For the text-containing cell, return its midpoint in [X, Y] coordinate format. 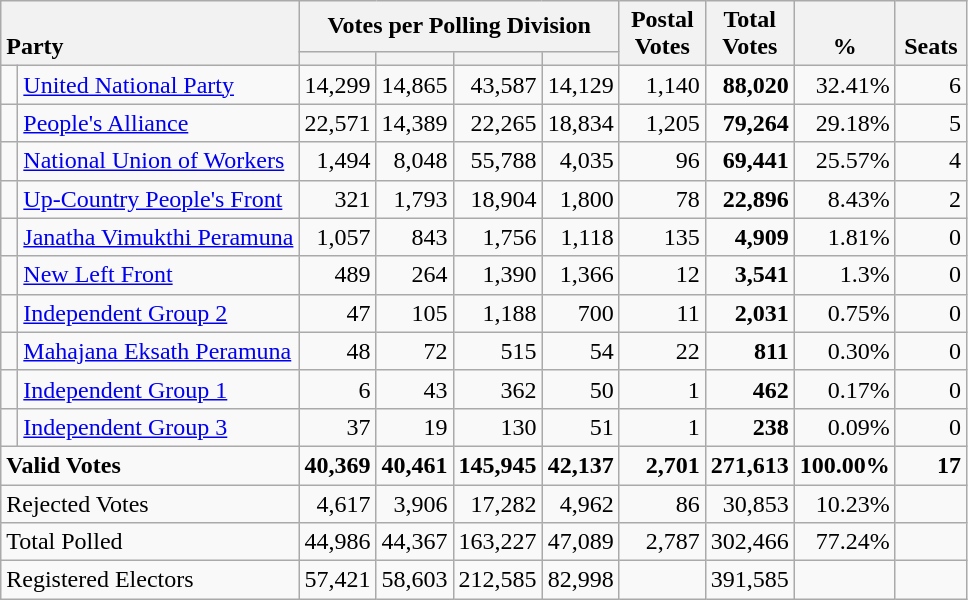
19 [414, 427]
843 [414, 237]
1.3% [844, 275]
1,140 [662, 85]
72 [414, 351]
1,390 [498, 275]
Registered Electors [150, 580]
Valid Votes [150, 465]
86 [662, 503]
462 [750, 389]
Votes per Polling Division [459, 26]
54 [580, 351]
700 [580, 313]
82,998 [580, 580]
32.41% [844, 85]
811 [750, 351]
Independent Group 3 [158, 427]
14,389 [414, 123]
57,421 [338, 580]
100.00% [844, 465]
1,057 [338, 237]
4,909 [750, 237]
43,587 [498, 85]
Janatha Vimukthi Peramuna [158, 237]
Total Votes [750, 34]
362 [498, 389]
1,118 [580, 237]
1.81% [844, 237]
264 [414, 275]
2 [930, 199]
212,585 [498, 580]
88,020 [750, 85]
163,227 [498, 542]
78 [662, 199]
Party [150, 34]
12 [662, 275]
3,906 [414, 503]
11 [662, 313]
National Union of Workers [158, 161]
22,265 [498, 123]
0.30% [844, 351]
77.24% [844, 542]
271,613 [750, 465]
391,585 [750, 580]
130 [498, 427]
Total Polled [150, 542]
8.43% [844, 199]
4,617 [338, 503]
48 [338, 351]
40,461 [414, 465]
Rejected Votes [150, 503]
0.75% [844, 313]
44,367 [414, 542]
321 [338, 199]
302,466 [750, 542]
79,264 [750, 123]
4,962 [580, 503]
14,865 [414, 85]
18,834 [580, 123]
47 [338, 313]
37 [338, 427]
4,035 [580, 161]
14,299 [338, 85]
40,369 [338, 465]
238 [750, 427]
4 [930, 161]
43 [414, 389]
1,800 [580, 199]
105 [414, 313]
Independent Group 1 [158, 389]
People's Alliance [158, 123]
1,793 [414, 199]
14,129 [580, 85]
1,205 [662, 123]
22,896 [750, 199]
PostalVotes [662, 34]
69,441 [750, 161]
51 [580, 427]
22 [662, 351]
25.57% [844, 161]
55,788 [498, 161]
% [844, 34]
515 [498, 351]
2,701 [662, 465]
Seats [930, 34]
Up-Country People's Front [158, 199]
47,089 [580, 542]
2,031 [750, 313]
8,048 [414, 161]
0.09% [844, 427]
18,904 [498, 199]
96 [662, 161]
42,137 [580, 465]
2,787 [662, 542]
1,494 [338, 161]
50 [580, 389]
0.17% [844, 389]
1,756 [498, 237]
17,282 [498, 503]
10.23% [844, 503]
United National Party [158, 85]
489 [338, 275]
135 [662, 237]
1,366 [580, 275]
Mahajana Eksath Peramuna [158, 351]
29.18% [844, 123]
1,188 [498, 313]
30,853 [750, 503]
22,571 [338, 123]
17 [930, 465]
44,986 [338, 542]
58,603 [414, 580]
5 [930, 123]
New Left Front [158, 275]
145,945 [498, 465]
Independent Group 2 [158, 313]
3,541 [750, 275]
